Scan for the cell matching the given text and deliver its (X, Y) coordinate at center. 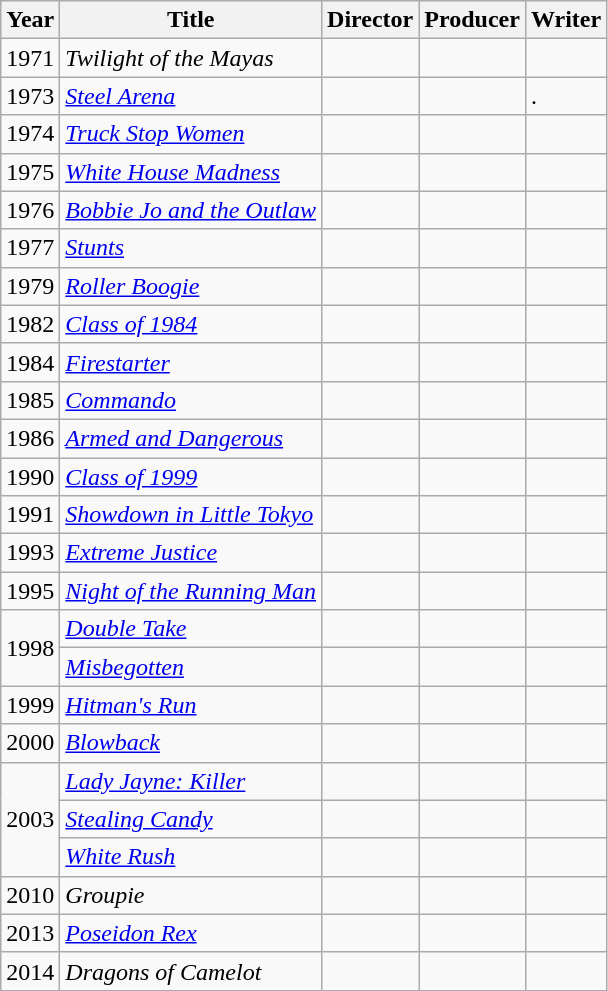
1999 (30, 705)
2014 (30, 971)
2010 (30, 895)
1986 (30, 438)
1991 (30, 515)
Hitman's Run (191, 705)
Misbegotten (191, 667)
1979 (30, 286)
1998 (30, 648)
Dragons of Camelot (191, 971)
White House Madness (191, 172)
1993 (30, 553)
White Rush (191, 857)
. (566, 96)
Extreme Justice (191, 553)
Bobbie Jo and the Outlaw (191, 210)
Night of the Running Man (191, 591)
Roller Boogie (191, 286)
Stealing Candy (191, 819)
1973 (30, 96)
Groupie (191, 895)
Director (370, 20)
Steel Arena (191, 96)
Poseidon Rex (191, 933)
1974 (30, 134)
1984 (30, 362)
1995 (30, 591)
1985 (30, 400)
1982 (30, 324)
Blowback (191, 743)
1990 (30, 477)
Firestarter (191, 362)
2003 (30, 819)
1977 (30, 248)
1976 (30, 210)
Double Take (191, 629)
Year (30, 20)
Class of 1984 (191, 324)
Showdown in Little Tokyo (191, 515)
1975 (30, 172)
Class of 1999 (191, 477)
Producer (472, 20)
Twilight of the Mayas (191, 58)
Lady Jayne: Killer (191, 781)
2013 (30, 933)
Armed and Dangerous (191, 438)
Writer (566, 20)
2000 (30, 743)
Truck Stop Women (191, 134)
Stunts (191, 248)
Commando (191, 400)
1971 (30, 58)
Title (191, 20)
